Search for the cell housing the specified text and yield its (X, Y) center coordinate. 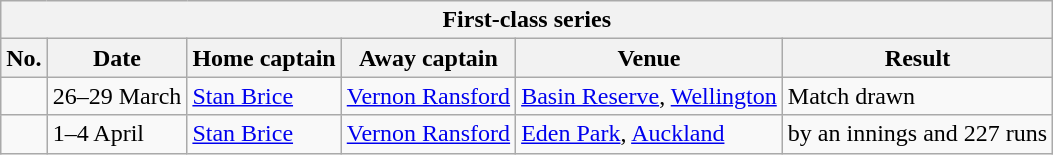
Date (117, 58)
1–4 April (117, 134)
No. (24, 58)
Match drawn (917, 96)
Home captain (264, 58)
Eden Park, Auckland (650, 134)
Basin Reserve, Wellington (650, 96)
First-class series (527, 20)
Venue (650, 58)
Result (917, 58)
26–29 March (117, 96)
by an innings and 227 runs (917, 134)
Away captain (428, 58)
